Pinpoint the cell where the given text exists, returning its [X, Y] midpoint coordinate. 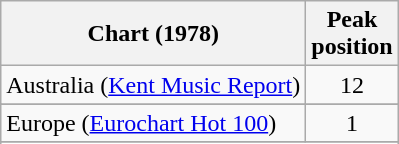
Europe (Eurochart Hot 100) [154, 123]
Peakposition [352, 34]
1 [352, 123]
Chart (1978) [154, 34]
Australia (Kent Music Report) [154, 85]
12 [352, 85]
